Find where the given text appears and provide that cell's center as [x, y] coordinate. 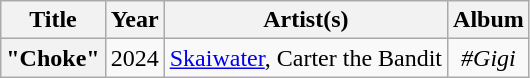
Year [134, 20]
Title [53, 20]
Skaiwater, Carter the Bandit [306, 58]
2024 [134, 58]
Artist(s) [306, 20]
Album [489, 20]
"Choke" [53, 58]
#Gigi [489, 58]
